Extract the (x, y) coordinate from the center of the cell holding the provided text.  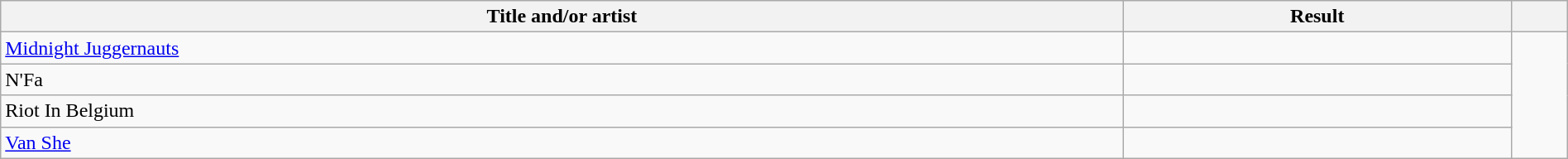
Midnight Juggernauts (562, 48)
Riot In Belgium (562, 111)
Title and/or artist (562, 17)
Van She (562, 142)
N'Fa (562, 79)
Result (1317, 17)
